Capture the cell that displays the provided text and extract its (x, y) central coordinate. 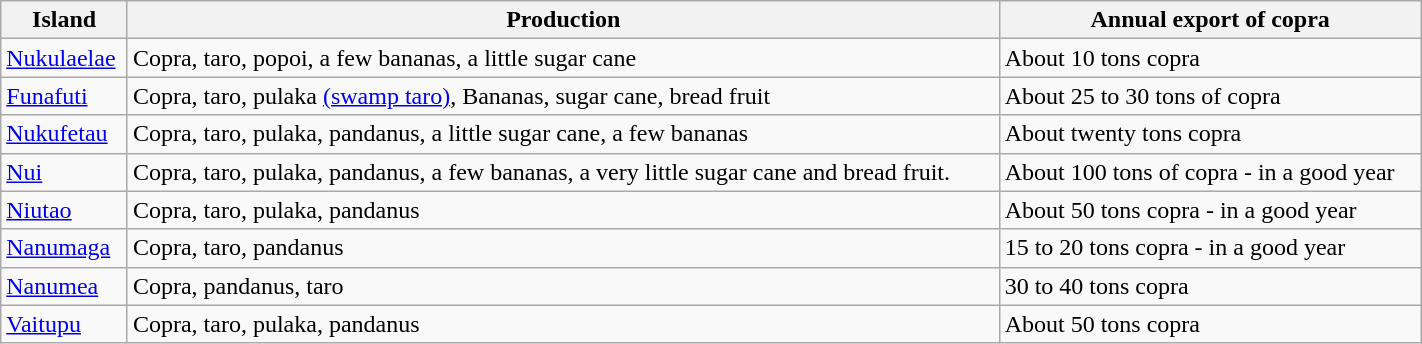
About 100 tons of copra - in a good year (1210, 172)
About 10 tons copra (1210, 58)
Annual export of copra (1210, 20)
30 to 40 tons copra (1210, 286)
Production (563, 20)
Copra, taro, pulaka, pandanus, a little sugar cane, a few bananas (563, 134)
Nanumaga (64, 248)
Nukufetau (64, 134)
Nanumea (64, 286)
Copra, taro, pulaka (swamp taro), Bananas, sugar cane, bread fruit (563, 96)
Island (64, 20)
Nukulaelae (64, 58)
Copra, taro, popoi, a few bananas, a little sugar cane (563, 58)
About 25 to 30 tons of copra (1210, 96)
Copra, pandanus, taro (563, 286)
Copra, taro, pulaka, pandanus, a few bananas, a very little sugar cane and bread fruit. (563, 172)
About twenty tons copra (1210, 134)
Niutao (64, 210)
About 50 tons copra (1210, 324)
Nui (64, 172)
About 50 tons copra - in a good year (1210, 210)
15 to 20 tons copra - in a good year (1210, 248)
Copra, taro, pandanus (563, 248)
Funafuti (64, 96)
Vaitupu (64, 324)
